Return the (X, Y) coordinate for the center point of the cell that contains the specified text.  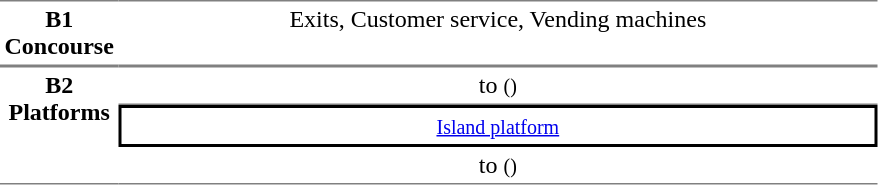
B2Platforms (59, 125)
Island platform (498, 126)
Exits, Customer service, Vending machines (498, 33)
B1Concourse (59, 33)
